Output the [x, y] coordinate of the center of the cell containing the given text.  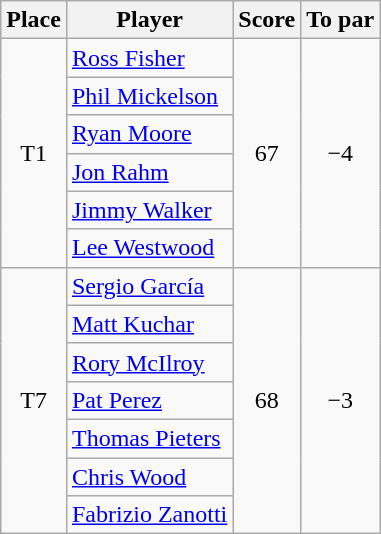
To par [340, 20]
Chris Wood [149, 477]
T1 [34, 153]
T7 [34, 400]
Rory McIlroy [149, 362]
68 [267, 400]
67 [267, 153]
Fabrizio Zanotti [149, 515]
−3 [340, 400]
Ross Fisher [149, 58]
−4 [340, 153]
Place [34, 20]
Matt Kuchar [149, 324]
Jimmy Walker [149, 210]
Lee Westwood [149, 248]
Ryan Moore [149, 134]
Jon Rahm [149, 172]
Phil Mickelson [149, 96]
Player [149, 20]
Sergio García [149, 286]
Thomas Pieters [149, 438]
Score [267, 20]
Pat Perez [149, 400]
